Provide the (X, Y) coordinate of the cell's center where the given text is located.  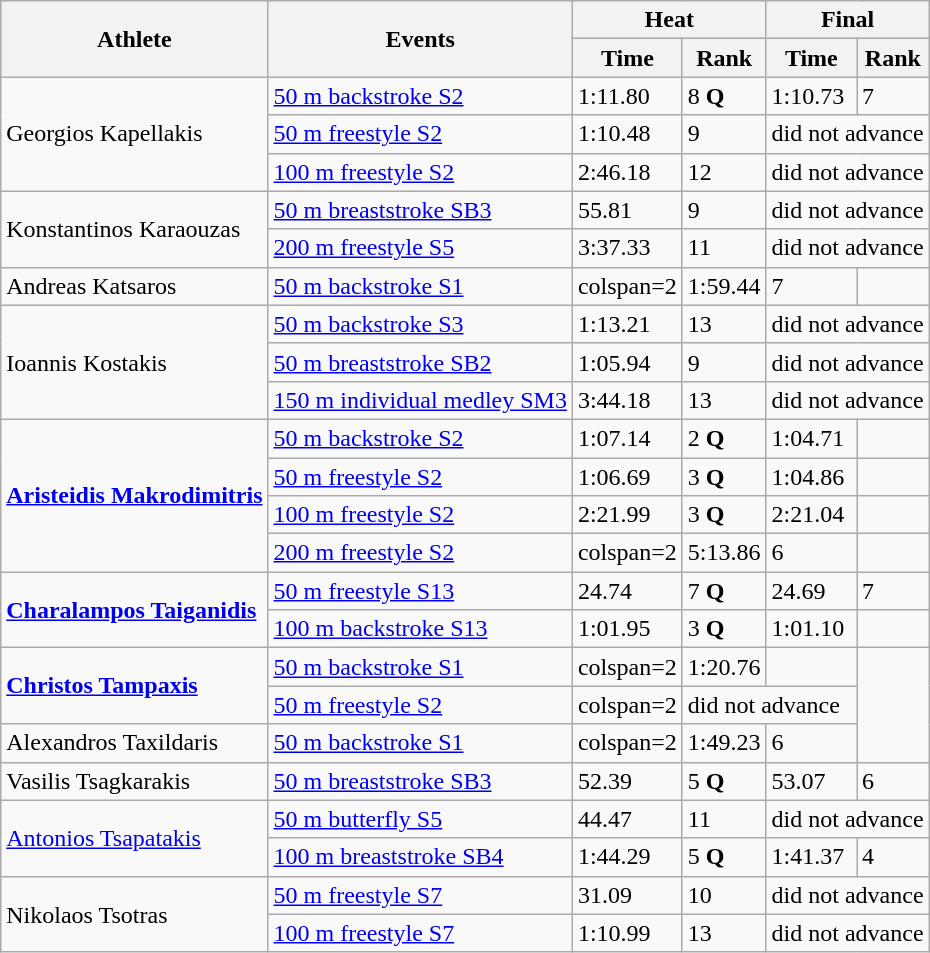
50 m freestyle S13 (420, 591)
1:13.21 (627, 324)
2 Q (724, 438)
Vasilis Tsagkarakis (134, 781)
1:01.95 (627, 629)
1:11.80 (627, 96)
150 m individual medley SM3 (420, 400)
53.07 (811, 781)
2:46.18 (627, 172)
1:44.29 (627, 857)
Final (848, 20)
1:59.44 (724, 286)
Aristeidis Makrodimitris (134, 495)
2:21.04 (811, 515)
100 m freestyle S7 (420, 933)
200 m freestyle S5 (420, 248)
7 Q (724, 591)
1:10.48 (627, 134)
200 m freestyle S2 (420, 553)
1:10.73 (811, 96)
1:01.10 (811, 629)
1:04.71 (811, 438)
Georgios Kapellakis (134, 134)
1:05.94 (627, 362)
Events (420, 39)
2:21.99 (627, 515)
1:07.14 (627, 438)
50 m freestyle S7 (420, 895)
100 m breaststroke SB4 (420, 857)
8 Q (724, 96)
Alexandros Taxildaris (134, 743)
50 m breaststroke SB2 (420, 362)
4 (894, 857)
5:13.86 (724, 553)
100 m backstroke S13 (420, 629)
3:44.18 (627, 400)
Antonios Tsapatakis (134, 838)
1:04.86 (811, 477)
Christos Tampaxis (134, 686)
3:37.33 (627, 248)
Andreas Katsaros (134, 286)
1:10.99 (627, 933)
12 (724, 172)
Nikolaos Tsotras (134, 914)
Konstantinos Karaouzas (134, 229)
44.47 (627, 819)
52.39 (627, 781)
Athlete (134, 39)
50 m backstroke S3 (420, 324)
55.81 (627, 210)
31.09 (627, 895)
24.69 (811, 591)
1:06.69 (627, 477)
1:20.76 (724, 667)
1:49.23 (724, 743)
1:41.37 (811, 857)
Charalampos Taiganidis (134, 610)
Heat (669, 20)
10 (724, 895)
50 m butterfly S5 (420, 819)
24.74 (627, 591)
Ioannis Kostakis (134, 362)
